Identify which cell holds the provided text, then report its [X, Y] central coordinate. 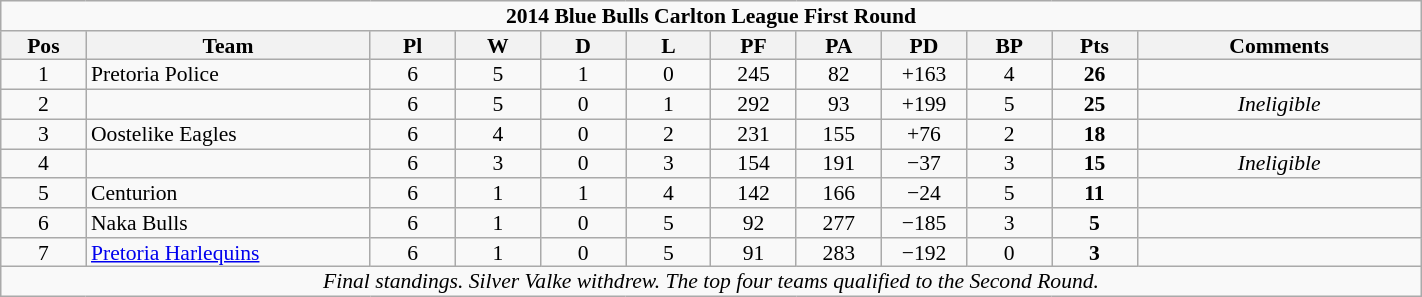
15 [1094, 164]
Oostelike Eagles [228, 134]
Pretoria Police [228, 75]
142 [754, 193]
+199 [924, 105]
L [668, 46]
11 [1094, 193]
155 [838, 134]
Centurion [228, 193]
Team [228, 46]
283 [838, 253]
D [584, 46]
W [498, 46]
Final standings. Silver Valke withdrew. The top four teams qualified to the Second Round. [711, 282]
191 [838, 164]
PA [838, 46]
+76 [924, 134]
Pretoria Harlequins [228, 253]
18 [1094, 134]
93 [838, 105]
−185 [924, 223]
231 [754, 134]
Naka Bulls [228, 223]
Pts [1094, 46]
154 [754, 164]
82 [838, 75]
Pos [44, 46]
−192 [924, 253]
PF [754, 46]
92 [754, 223]
7 [44, 253]
277 [838, 223]
2014 Blue Bulls Carlton League First Round [711, 16]
292 [754, 105]
25 [1094, 105]
−37 [924, 164]
BP [1010, 46]
−24 [924, 193]
91 [754, 253]
26 [1094, 75]
Comments [1279, 46]
Pl [412, 46]
+163 [924, 75]
166 [838, 193]
245 [754, 75]
PD [924, 46]
